For the text-containing cell, return its midpoint in (x, y) coordinate format. 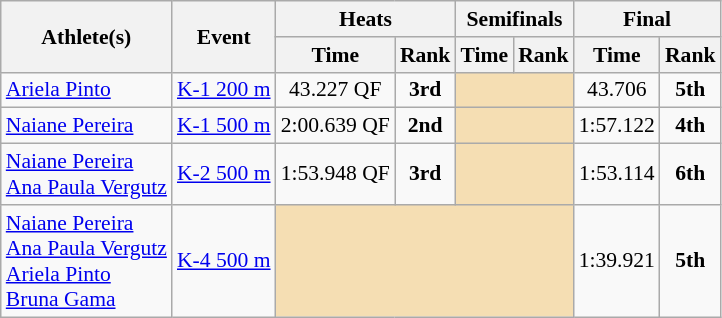
Naiane Pereira (86, 126)
2nd (426, 126)
4th (690, 126)
K-1 200 m (224, 90)
Semifinals (514, 19)
1:53.948 QF (336, 174)
1:39.921 (617, 261)
Heats (366, 19)
Athlete(s) (86, 36)
Ariela Pinto (86, 90)
1:57.122 (617, 126)
Naiane PereiraAna Paula VergutzAriela PintoBruna Gama (86, 261)
Event (224, 36)
43.706 (617, 90)
K-1 500 m (224, 126)
1:53.114 (617, 174)
Final (648, 19)
43.227 QF (336, 90)
6th (690, 174)
K-4 500 m (224, 261)
2:00.639 QF (336, 126)
Naiane PereiraAna Paula Vergutz (86, 174)
K-2 500 m (224, 174)
